Return [X, Y] of the center of cell containing provided text 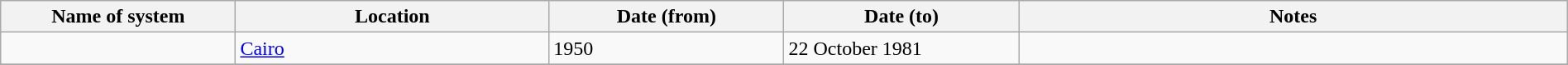
Cairo [392, 48]
Location [392, 17]
Date (to) [901, 17]
1950 [667, 48]
22 October 1981 [901, 48]
Name of system [118, 17]
Date (from) [667, 17]
Notes [1293, 17]
